Find where the given text appears and provide that cell's center as (X, Y) coordinate. 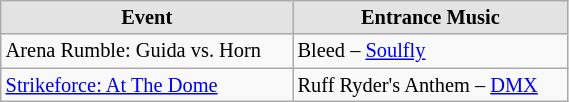
Ruff Ryder's Anthem – DMX (430, 85)
Strikeforce: At The Dome (147, 85)
Arena Rumble: Guida vs. Horn (147, 51)
Entrance Music (430, 17)
Bleed – Soulfly (430, 51)
Event (147, 17)
